Provide the (x, y) coordinate of the cell's center where the given text is located.  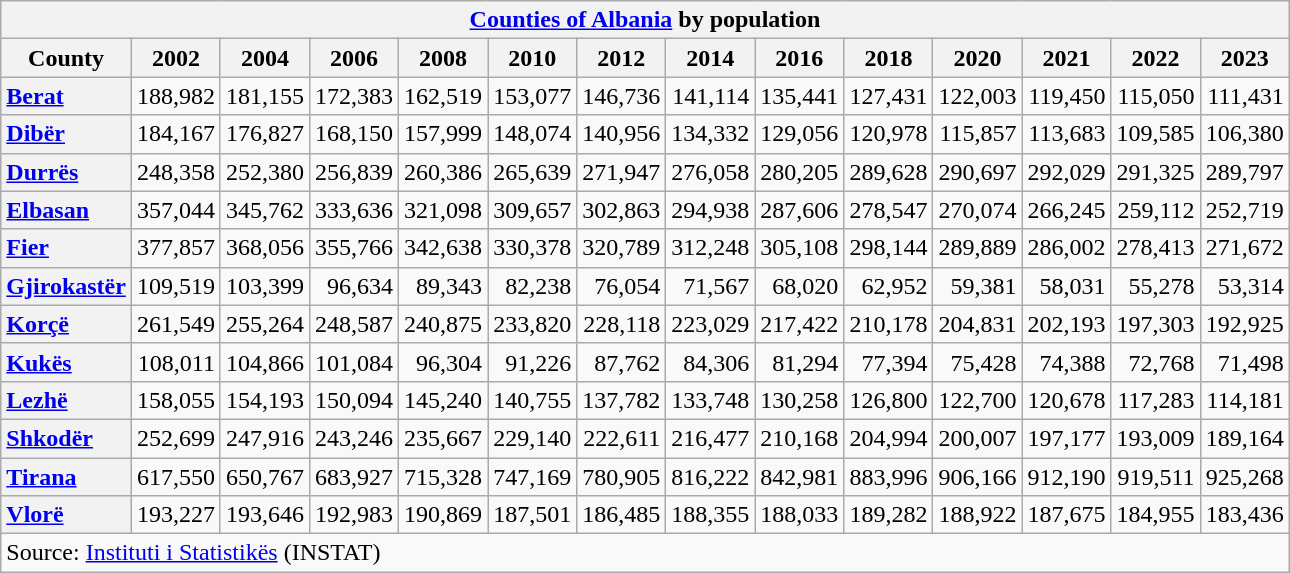
96,634 (354, 286)
243,246 (354, 438)
72,768 (1156, 362)
Shkodër (66, 438)
683,927 (354, 477)
59,381 (978, 286)
115,050 (1156, 96)
192,983 (354, 515)
2018 (888, 58)
Elbasan (66, 210)
302,863 (622, 210)
71,498 (1244, 362)
Counties of Albania by population (645, 20)
109,585 (1156, 134)
184,167 (176, 134)
Source: Instituti i Statistikës (INSTAT) (645, 553)
176,827 (264, 134)
188,922 (978, 515)
130,258 (800, 400)
357,044 (176, 210)
2006 (354, 58)
127,431 (888, 96)
193,227 (176, 515)
154,193 (264, 400)
84,306 (710, 362)
2021 (1066, 58)
168,150 (354, 134)
270,074 (978, 210)
2002 (176, 58)
104,866 (264, 362)
255,264 (264, 324)
650,767 (264, 477)
75,428 (978, 362)
248,358 (176, 172)
197,303 (1156, 324)
617,550 (176, 477)
122,700 (978, 400)
184,955 (1156, 515)
278,413 (1156, 248)
377,857 (176, 248)
91,226 (532, 362)
Vlorë (66, 515)
126,800 (888, 400)
192,925 (1244, 324)
204,831 (978, 324)
355,766 (354, 248)
189,282 (888, 515)
Berat (66, 96)
53,314 (1244, 286)
292,029 (1066, 172)
883,996 (888, 477)
271,672 (1244, 248)
312,248 (710, 248)
140,956 (622, 134)
Tirana (66, 477)
150,094 (354, 400)
259,112 (1156, 210)
141,114 (710, 96)
89,343 (444, 286)
252,380 (264, 172)
368,056 (264, 248)
187,675 (1066, 515)
309,657 (532, 210)
271,947 (622, 172)
925,268 (1244, 477)
181,155 (264, 96)
122,003 (978, 96)
158,055 (176, 400)
289,797 (1244, 172)
298,144 (888, 248)
276,058 (710, 172)
120,678 (1066, 400)
77,394 (888, 362)
260,386 (444, 172)
81,294 (800, 362)
96,304 (444, 362)
109,519 (176, 286)
320,789 (622, 248)
906,166 (978, 477)
133,748 (710, 400)
71,567 (710, 286)
842,981 (800, 477)
330,378 (532, 248)
193,646 (264, 515)
265,639 (532, 172)
82,238 (532, 286)
233,820 (532, 324)
55,278 (1156, 286)
210,178 (888, 324)
188,033 (800, 515)
333,636 (354, 210)
290,697 (978, 172)
235,667 (444, 438)
187,501 (532, 515)
2016 (800, 58)
Durrës (66, 172)
Fier (66, 248)
140,755 (532, 400)
2022 (1156, 58)
256,839 (354, 172)
345,762 (264, 210)
289,628 (888, 172)
261,549 (176, 324)
117,283 (1156, 400)
Lezhë (66, 400)
305,108 (800, 248)
111,431 (1244, 96)
114,181 (1244, 400)
2023 (1244, 58)
321,098 (444, 210)
188,355 (710, 515)
228,118 (622, 324)
148,074 (532, 134)
229,140 (532, 438)
294,938 (710, 210)
252,719 (1244, 210)
129,056 (800, 134)
193,009 (1156, 438)
58,031 (1066, 286)
2020 (978, 58)
248,587 (354, 324)
County (66, 58)
120,978 (888, 134)
202,193 (1066, 324)
113,683 (1066, 134)
162,519 (444, 96)
119,450 (1066, 96)
2014 (710, 58)
101,084 (354, 362)
106,380 (1244, 134)
210,168 (800, 438)
134,332 (710, 134)
912,190 (1066, 477)
217,422 (800, 324)
287,606 (800, 210)
76,054 (622, 286)
266,245 (1066, 210)
Dibër (66, 134)
747,169 (532, 477)
216,477 (710, 438)
780,905 (622, 477)
103,399 (264, 286)
2012 (622, 58)
189,164 (1244, 438)
87,762 (622, 362)
135,441 (800, 96)
291,325 (1156, 172)
157,999 (444, 134)
223,029 (710, 324)
222,611 (622, 438)
145,240 (444, 400)
Kukës (66, 362)
62,952 (888, 286)
204,994 (888, 438)
74,388 (1066, 362)
68,020 (800, 286)
252,699 (176, 438)
247,916 (264, 438)
190,869 (444, 515)
289,889 (978, 248)
200,007 (978, 438)
115,857 (978, 134)
278,547 (888, 210)
280,205 (800, 172)
2010 (532, 58)
Gjirokastër (66, 286)
816,222 (710, 477)
2008 (444, 58)
342,638 (444, 248)
186,485 (622, 515)
188,982 (176, 96)
715,328 (444, 477)
Korçë (66, 324)
183,436 (1244, 515)
146,736 (622, 96)
172,383 (354, 96)
919,511 (1156, 477)
197,177 (1066, 438)
153,077 (532, 96)
137,782 (622, 400)
2004 (264, 58)
108,011 (176, 362)
286,002 (1066, 248)
240,875 (444, 324)
